Capture the cell that displays the provided text and extract its [x, y] central coordinate. 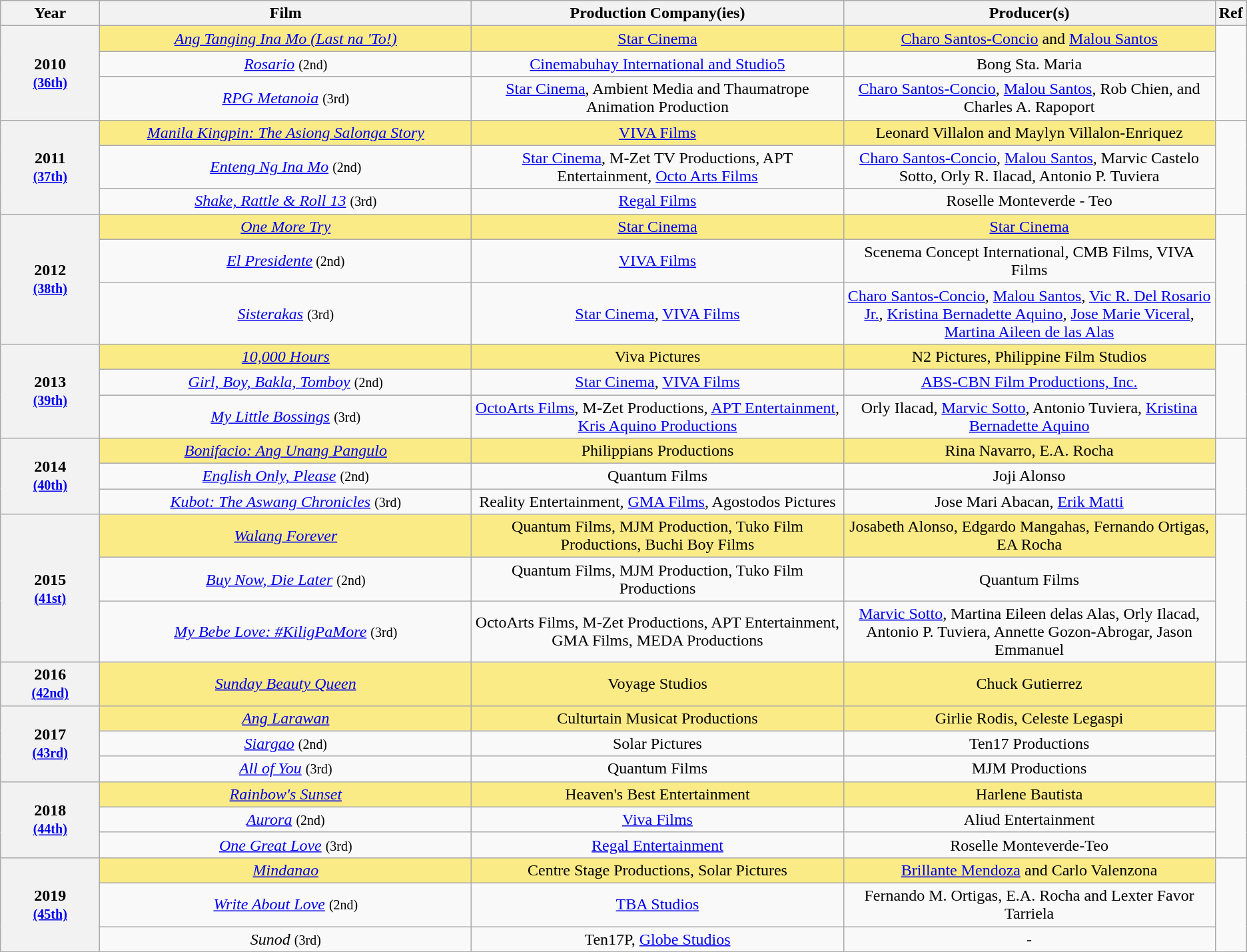
TBA Studios [657, 905]
2012 (38th) [51, 278]
Siargao (2nd) [286, 743]
Culturtain Musicat Productions [657, 718]
All of You (3rd) [286, 769]
El Presidente (2nd) [286, 261]
2016 (42nd) [51, 684]
Bong Sta. Maria [1029, 64]
2010 (36th) [51, 73]
Cinemabuhay International and Studio5 [657, 64]
Quantum Films, MJM Production, Tuko Film Productions, Buchi Boy Films [657, 536]
Aliud Entertainment [1029, 819]
2017 (43rd) [51, 743]
Girl, Boy, Bakla, Tomboy (2nd) [286, 382]
Manila Kingpin: The Asiong Salonga Story [286, 133]
Solar Pictures [657, 743]
2013 (39th) [51, 390]
One More Try [286, 227]
Viva Films [657, 819]
10,000 Hours [286, 356]
OctoArts Films, M-Zet Productions, APT Entertainment, Kris Aquino Productions [657, 416]
Sunday Beauty Queen [286, 684]
Walang Forever [286, 536]
Josabeth Alonso, Edgardo Mangahas, Fernando Ortigas, EA Rocha [1029, 536]
English Only, Please (2nd) [286, 476]
Regal Films [657, 201]
Fernando M. Ortigas, E.A. Rocha and Lexter Favor Tarriela [1029, 905]
Ten17 Productions [1029, 743]
Ten17P, Globe Studios [657, 939]
Charo Santos-Concio, Malou Santos, Marvic Castelo Sotto, Orly R. Ilacad, Antonio P. Tuviera [1029, 167]
Girlie Rodis, Celeste Legaspi [1029, 718]
Sunod (3rd) [286, 939]
Ref [1231, 13]
Heaven's Best Entertainment [657, 794]
Enteng Ng Ina Mo (2nd) [286, 167]
Buy Now, Die Later (2nd) [286, 580]
Ang Tanging Ina Mo (Last na 'To!) [286, 39]
Jose Mari Abacan, Erik Matti [1029, 502]
Rina Navarro, E.A. Rocha [1029, 451]
Leonard Villalon and Maylyn Villalon-Enriquez [1029, 133]
RPG Metanoia (3rd) [286, 99]
Voyage Studios [657, 684]
ABS-CBN Film Productions, Inc. [1029, 382]
N2 Pictures, Philippine Film Studios [1029, 356]
Charo Santos-Concio, Malou Santos, Vic R. Del Rosario Jr., Kristina Bernadette Aquino, Jose Marie Viceral, Martina Aileen de las Alas [1029, 313]
2019 (45th) [51, 905]
Viva Pictures [657, 356]
Mindanao [286, 870]
Scenema Concept International, CMB Films, VIVA Films [1029, 261]
MJM Productions [1029, 769]
One Great Love (3rd) [286, 845]
Charo Santos-Concio and Malou Santos [1029, 39]
- [1029, 939]
Aurora (2nd) [286, 819]
Ang Larawan [286, 718]
Chuck Gutierrez [1029, 684]
Sisterakas (3rd) [286, 313]
Kubot: The Aswang Chronicles (3rd) [286, 502]
Film [286, 13]
Rosario (2nd) [286, 64]
Roselle Monteverde-Teo [1029, 845]
2014 (40th) [51, 476]
OctoArts Films, M-Zet Productions, APT Entertainment, GMA Films, MEDA Productions [657, 632]
2011 (37th) [51, 167]
Charo Santos-Concio, Malou Santos, Rob Chien, and Charles A. Rapoport [1029, 99]
Harlene Bautista [1029, 794]
Year [51, 13]
Production Company(ies) [657, 13]
Reality Entertainment, GMA Films, Agostodos Pictures [657, 502]
Centre Stage Productions, Solar Pictures [657, 870]
Brillante Mendoza and Carlo Valenzona [1029, 870]
Star Cinema, M-Zet TV Productions, APT Entertainment, Octo Arts Films [657, 167]
Write About Love (2nd) [286, 905]
My Bebe Love: #KiligPaMore (3rd) [286, 632]
2018 (44th) [51, 819]
My Little Bossings (3rd) [286, 416]
Orly Ilacad, Marvic Sotto, Antonio Tuviera, Kristina Bernadette Aquino [1029, 416]
Marvic Sotto, Martina Eileen delas Alas, Orly Ilacad, Antonio P. Tuviera, Annette Gozon-Abrogar, Jason Emmanuel [1029, 632]
Quantum Films, MJM Production, Tuko Film Productions [657, 580]
Rainbow's Sunset [286, 794]
Star Cinema, Ambient Media and Thaumatrope Animation Production [657, 99]
Roselle Monteverde - Teo [1029, 201]
Joji Alonso [1029, 476]
Philippians Productions [657, 451]
Producer(s) [1029, 13]
Bonifacio: Ang Unang Pangulo [286, 451]
Regal Entertainment [657, 845]
2015 (41st) [51, 588]
Shake, Rattle & Roll 13 (3rd) [286, 201]
